Return [X, Y] of the center of cell containing provided text 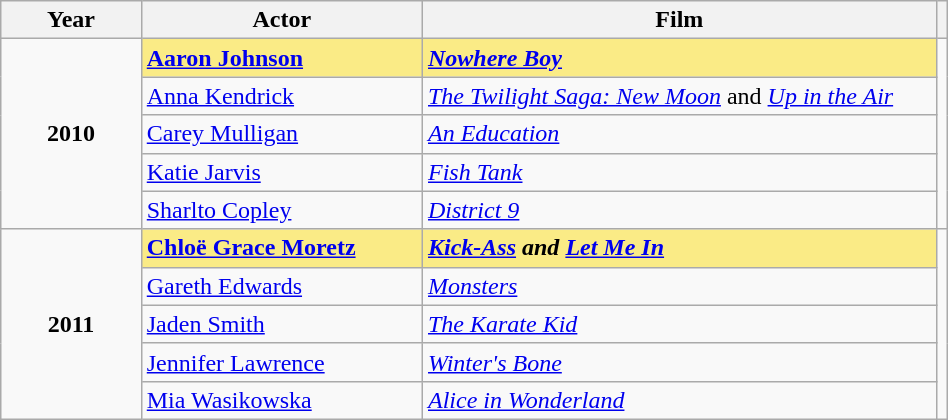
2010 [71, 134]
Sharlto Copley [282, 210]
Monsters [679, 286]
The Karate Kid [679, 324]
Jennifer Lawrence [282, 362]
Anna Kendrick [282, 96]
Nowhere Boy [679, 58]
Mia Wasikowska [282, 400]
The Twilight Saga: New Moon and Up in the Air [679, 96]
Year [71, 20]
Gareth Edwards [282, 286]
2011 [71, 324]
Actor [282, 20]
Aaron Johnson [282, 58]
District 9 [679, 210]
Alice in Wonderland [679, 400]
Winter's Bone [679, 362]
Kick-Ass and Let Me In [679, 248]
Chloë Grace Moretz [282, 248]
Carey Mulligan [282, 134]
Film [679, 20]
Katie Jarvis [282, 172]
An Education [679, 134]
Jaden Smith [282, 324]
Fish Tank [679, 172]
